Provide the (X, Y) coordinate of the cell's center where the given text is located.  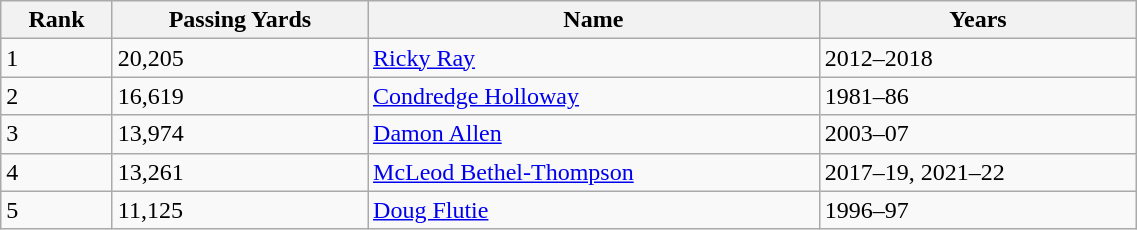
13,261 (240, 172)
13,974 (240, 134)
Years (978, 20)
2003–07 (978, 134)
2012–2018 (978, 58)
3 (57, 134)
16,619 (240, 96)
2017–19, 2021–22 (978, 172)
Doug Flutie (594, 210)
2 (57, 96)
McLeod Bethel-Thompson (594, 172)
Damon Allen (594, 134)
Name (594, 20)
11,125 (240, 210)
Rank (57, 20)
20,205 (240, 58)
1 (57, 58)
Ricky Ray (594, 58)
1996–97 (978, 210)
Passing Yards (240, 20)
Condredge Holloway (594, 96)
5 (57, 210)
4 (57, 172)
1981–86 (978, 96)
